Locate the cell with the specified text and output its [X, Y] center coordinate. 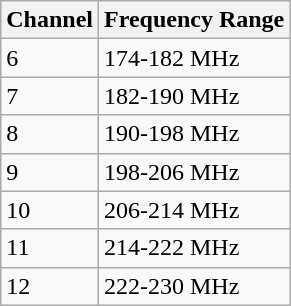
190-198 MHz [194, 134]
12 [50, 286]
10 [50, 210]
182-190 MHz [194, 96]
174-182 MHz [194, 58]
6 [50, 58]
206-214 MHz [194, 210]
9 [50, 172]
222-230 MHz [194, 286]
7 [50, 96]
198-206 MHz [194, 172]
8 [50, 134]
214-222 MHz [194, 248]
Channel [50, 20]
Frequency Range [194, 20]
11 [50, 248]
